Determine the [X, Y] coordinate at the center of the cell enclosing the given text.  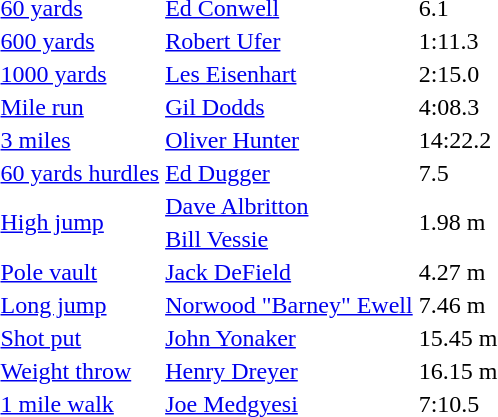
Dave Albritton [290, 206]
Jack DeField [290, 272]
Gil Dodds [290, 107]
Henry Dreyer [290, 371]
Oliver Hunter [290, 140]
Les Eisenhart [290, 74]
Bill Vessie [290, 239]
Robert Ufer [290, 41]
Norwood "Barney" Ewell [290, 305]
Ed Dugger [290, 173]
John Yonaker [290, 338]
